For the text-containing cell, return its midpoint in [X, Y] coordinate format. 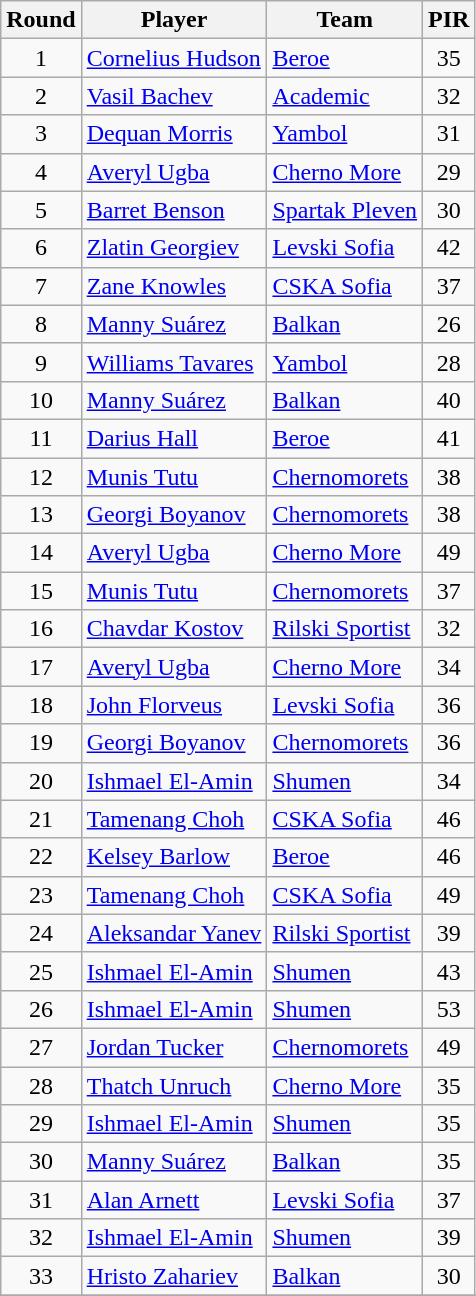
7 [41, 286]
14 [41, 553]
17 [41, 667]
33 [41, 1276]
Alan Arnett [174, 1200]
Round [41, 20]
Williams Tavares [174, 362]
43 [449, 971]
22 [41, 857]
Hristo Zahariev [174, 1276]
Academic [345, 96]
Dequan Morris [174, 134]
Thatch Unruch [174, 1085]
12 [41, 477]
41 [449, 438]
Zlatin Georgiev [174, 248]
Vasil Bachev [174, 96]
21 [41, 819]
Aleksandar Yanev [174, 933]
Chavdar Kostov [174, 629]
Darius Hall [174, 438]
Team [345, 20]
John Florveus [174, 705]
24 [41, 933]
Jordan Tucker [174, 1047]
Zane Knowles [174, 286]
13 [41, 515]
20 [41, 781]
8 [41, 324]
42 [449, 248]
10 [41, 400]
15 [41, 591]
16 [41, 629]
Player [174, 20]
Kelsey Barlow [174, 857]
Spartak Pleven [345, 210]
PIR [449, 20]
53 [449, 1009]
Barret Benson [174, 210]
27 [41, 1047]
3 [41, 134]
9 [41, 362]
18 [41, 705]
40 [449, 400]
5 [41, 210]
19 [41, 743]
1 [41, 58]
2 [41, 96]
25 [41, 971]
4 [41, 172]
23 [41, 895]
6 [41, 248]
Cornelius Hudson [174, 58]
11 [41, 438]
